Find where the given text appears and provide that cell's center as [x, y] coordinate. 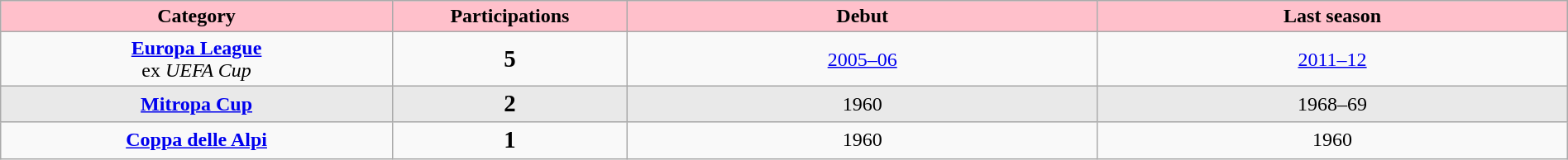
Participations [509, 16]
2 [509, 104]
Europa Leagueex UEFA Cup [197, 59]
5 [509, 59]
Debut [863, 16]
Last season [1332, 16]
2005–06 [863, 59]
Category [197, 16]
Coppa delle Alpi [197, 140]
1968–69 [1332, 104]
Mitropa Cup [197, 104]
1 [509, 140]
2011–12 [1332, 59]
